Determine the [X, Y] coordinate at the center of the cell enclosing the given text.  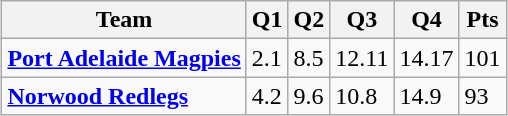
4.2 [267, 96]
Q3 [362, 20]
Norwood Redlegs [124, 96]
14.9 [426, 96]
Q2 [309, 20]
14.17 [426, 58]
12.11 [362, 58]
Q4 [426, 20]
101 [482, 58]
Team [124, 20]
9.6 [309, 96]
10.8 [362, 96]
8.5 [309, 58]
Port Adelaide Magpies [124, 58]
2.1 [267, 58]
93 [482, 96]
Pts [482, 20]
Q1 [267, 20]
